For the text-containing cell, return its midpoint in [x, y] coordinate format. 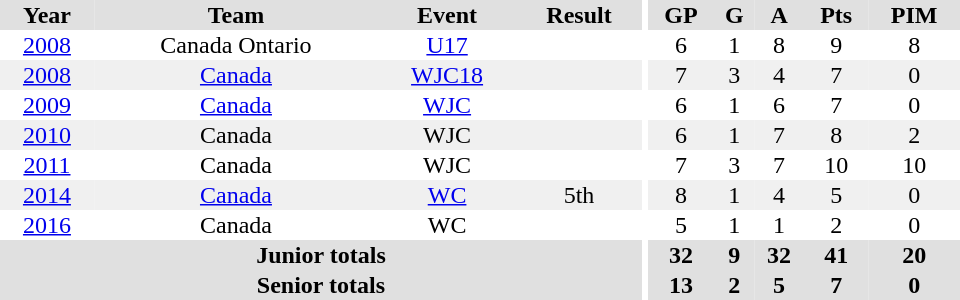
2009 [47, 105]
A [779, 15]
Year [47, 15]
41 [836, 255]
WJC18 [447, 75]
2011 [47, 165]
2014 [47, 195]
20 [914, 255]
GP [680, 15]
PIM [914, 15]
Senior totals [321, 285]
Junior totals [321, 255]
Event [447, 15]
Pts [836, 15]
13 [680, 285]
5th [579, 195]
2010 [47, 135]
Result [579, 15]
Team [236, 15]
2016 [47, 225]
Canada Ontario [236, 45]
G [734, 15]
U17 [447, 45]
